Pinpoint the cell where the given text exists, returning its (x, y) midpoint coordinate. 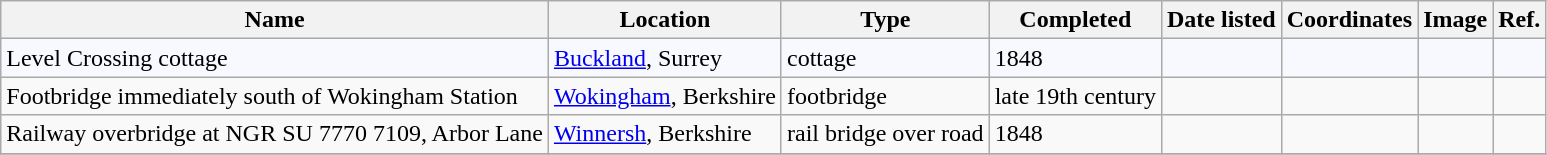
Ref. (1520, 20)
cottage (885, 58)
Level Crossing cottage (275, 58)
Image (1456, 20)
Location (664, 20)
Wokingham, Berkshire (664, 96)
Buckland, Surrey (664, 58)
Name (275, 20)
rail bridge over road (885, 134)
Coordinates (1349, 20)
Date listed (1221, 20)
Footbridge immediately south of Wokingham Station (275, 96)
footbridge (885, 96)
late 19th century (1075, 96)
Type (885, 20)
Winnersh, Berkshire (664, 134)
Completed (1075, 20)
Railway overbridge at NGR SU 7770 7109, Arbor Lane (275, 134)
